Search for the cell housing the specified text and yield its [x, y] center coordinate. 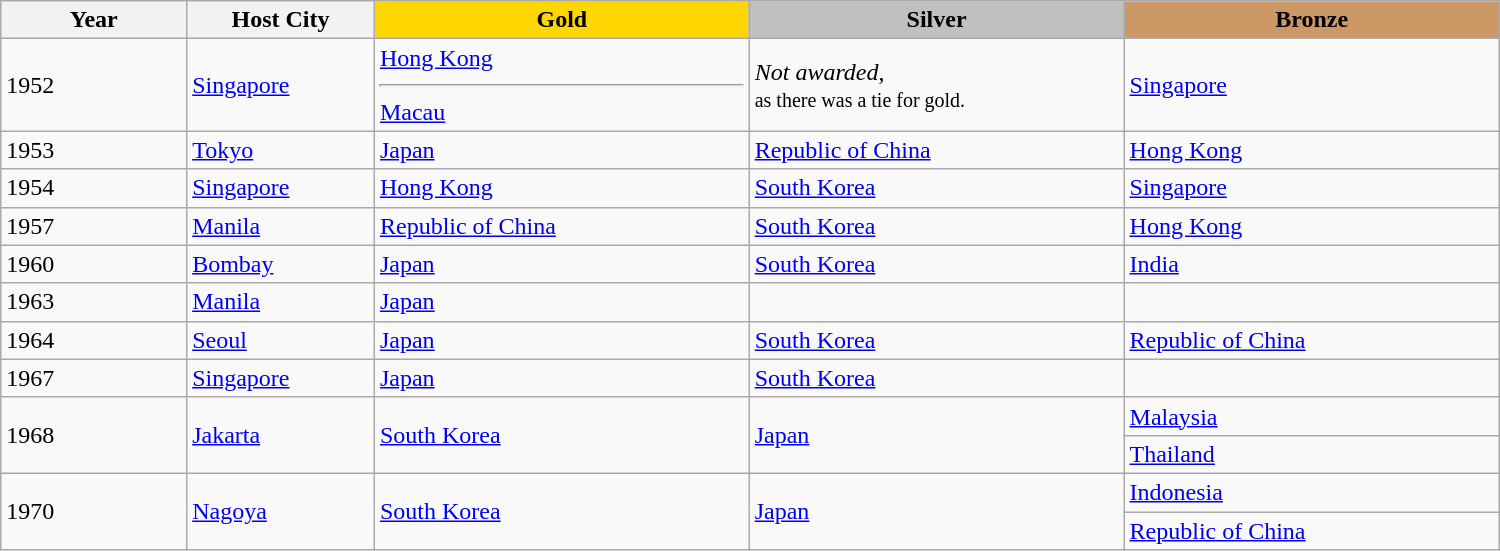
1963 [94, 302]
1968 [94, 435]
1964 [94, 340]
Bombay [281, 264]
1952 [94, 85]
Host City [281, 20]
Silver [936, 20]
India [1312, 264]
1954 [94, 188]
Indonesia [1312, 492]
Not awarded,as there was a tie for gold. [936, 85]
Thailand [1312, 454]
1967 [94, 378]
Tokyo [281, 150]
Bronze [1312, 20]
Jakarta [281, 435]
1953 [94, 150]
Hong Kong Macau [562, 85]
1970 [94, 511]
1957 [94, 226]
Seoul [281, 340]
Malaysia [1312, 416]
1960 [94, 264]
Nagoya [281, 511]
Gold [562, 20]
Year [94, 20]
